Return (X, Y) of the center of cell containing provided text 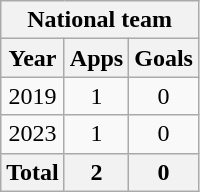
Apps (96, 58)
2019 (33, 96)
2023 (33, 134)
National team (100, 20)
Total (33, 172)
Goals (164, 58)
Year (33, 58)
2 (96, 172)
